Identify which cell holds the provided text, then report its (x, y) central coordinate. 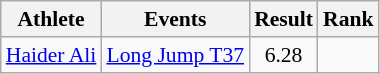
Haider Ali (52, 55)
Result (284, 19)
Long Jump T37 (175, 55)
6.28 (284, 55)
Rank (348, 19)
Events (175, 19)
Athlete (52, 19)
